From the cell containing the given text, extract its center point as (X, Y) coordinate. 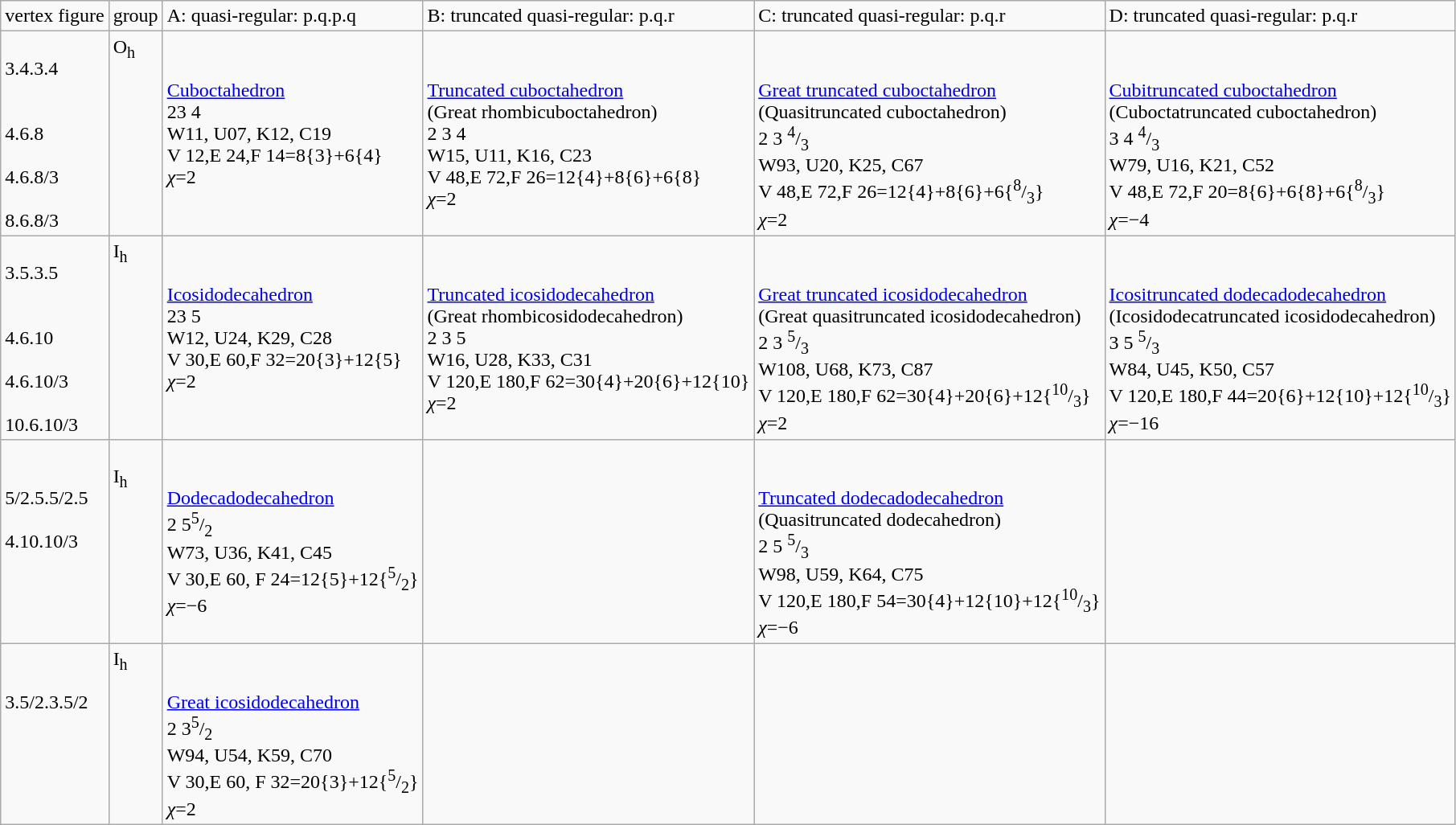
Icositruncated dodecadodecahedron (Icosidodecatruncated icosidodecahedron) 3 5 5/3 W84, U45, K50, C57 V 120,E 180,F 44=20{6}+12{10}+12{10/3} χ=−16 (1280, 338)
3.5.3.54.6.10 4.6.10/3 10.6.10/3 (55, 338)
Truncated dodecadodecahedron (Quasitruncated dodecahedron) 2 5 5/3 W98, U59, K64, C75 V 120,E 180,F 54=30{4}+12{10}+12{10/3} χ=−6 (929, 542)
5/2.5.5/2.5 4.10.10/3 (55, 542)
D: truncated quasi-regular: p.q.r (1280, 16)
3.5/2.3.5/2 (55, 734)
group (135, 16)
Truncated icosidodecahedron (Great rhombicosidodecahedron) 2 3 5 W16, U28, K33, C31 V 120,E 180,F 62=30{4}+20{6}+12{10} χ=2 (589, 338)
Cuboctahedron 23 4 W11, U07, K12, C19 V 12,E 24,F 14=8{3}+6{4} χ=2 (293, 133)
3.4.3.44.6.8 4.6.8/3 8.6.8/3 (55, 133)
C: truncated quasi-regular: p.q.r (929, 16)
Icosidodecahedron 23 5 W12, U24, K29, C28 V 30,E 60,F 32=20{3}+12{5} χ=2 (293, 338)
Dodecadodecahedron 2 55/2 W73, U36, K41, C45 V 30,E 60, F 24=12{5}+12{5/2} χ=−6 (293, 542)
Truncated cuboctahedron (Great rhombicuboctahedron) 2 3 4 W15, U11, K16, C23 V 48,E 72,F 26=12{4}+8{6}+6{8} χ=2 (589, 133)
Cubitruncated cuboctahedron (Cuboctatruncated cuboctahedron) 3 4 4/3 W79, U16, K21, C52 V 48,E 72,F 20=8{6}+6{8}+6{8/3} χ=−4 (1280, 133)
B: truncated quasi-regular: p.q.r (589, 16)
Oh (135, 133)
A: quasi-regular: p.q.p.q (293, 16)
Great truncated cuboctahedron (Quasitruncated cuboctahedron) 2 3 4/3 W93, U20, K25, C67 V 48,E 72,F 26=12{4}+8{6}+6{8/3} χ=2 (929, 133)
Great truncated icosidodecahedron (Great quasitruncated icosidodecahedron) 2 3 5/3 W108, U68, K73, C87 V 120,E 180,F 62=30{4}+20{6}+12{10/3} χ=2 (929, 338)
Great icosidodecahedron 2 35/2 W94, U54, K59, C70 V 30,E 60, F 32=20{3}+12{5/2} χ=2 (293, 734)
vertex figure (55, 16)
